Capture the cell that displays the provided text and extract its [X, Y] central coordinate. 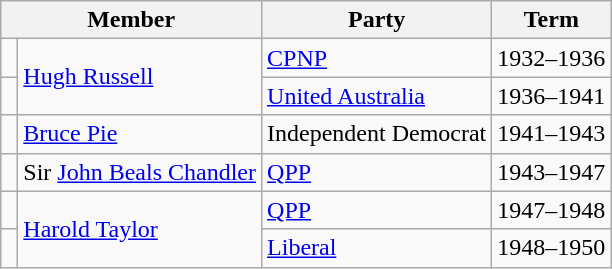
Sir John Beals Chandler [140, 172]
1947–1948 [552, 210]
Liberal [377, 248]
1932–1936 [552, 58]
Bruce Pie [140, 134]
Member [132, 20]
Hugh Russell [140, 77]
1948–1950 [552, 248]
United Australia [377, 96]
1941–1943 [552, 134]
Independent Democrat [377, 134]
Harold Taylor [140, 229]
1943–1947 [552, 172]
Party [377, 20]
Term [552, 20]
CPNP [377, 58]
1936–1941 [552, 96]
